From the cell containing the given text, extract its center point as [x, y] coordinate. 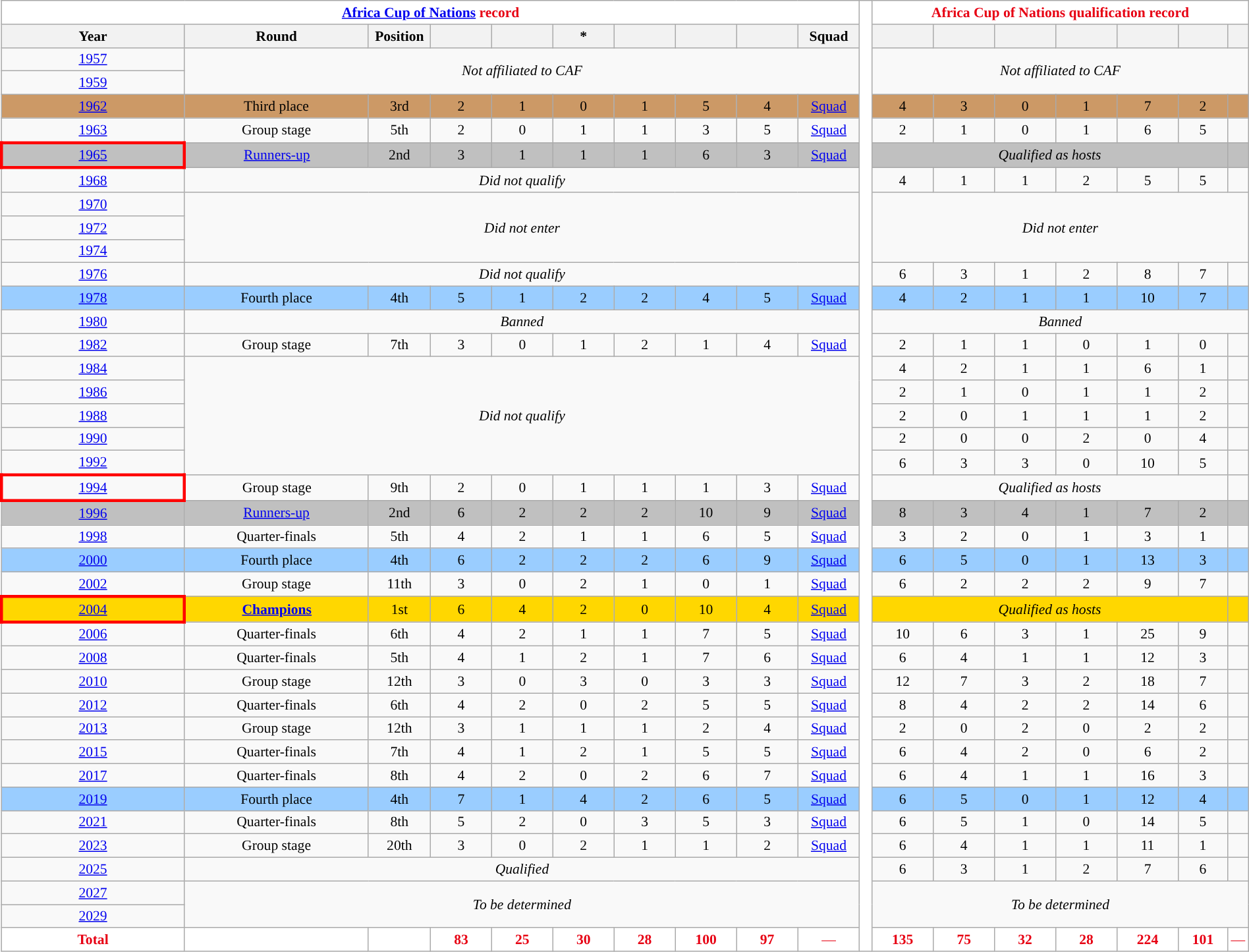
1963 [93, 130]
83 [461, 940]
1998 [93, 537]
1982 [93, 345]
1986 [93, 392]
1st [399, 609]
Round [277, 36]
2025 [93, 870]
135 [902, 940]
Qualified [522, 870]
Africa Cup of Nations record [431, 13]
11th [399, 584]
2023 [93, 846]
Champions [277, 609]
1959 [93, 83]
1972 [93, 228]
2002 [93, 584]
1974 [93, 251]
1996 [93, 513]
* [584, 36]
101 [1203, 940]
2004 [93, 609]
2021 [93, 822]
2000 [93, 561]
3rd [399, 107]
1976 [93, 275]
1990 [93, 439]
9th [399, 488]
100 [706, 940]
Year [93, 36]
Third place [277, 107]
2017 [93, 775]
16 [1148, 775]
2019 [93, 799]
2015 [93, 752]
1984 [93, 369]
30 [584, 940]
2010 [93, 682]
1962 [93, 107]
13 [1148, 561]
97 [767, 940]
Position [399, 36]
32 [1025, 940]
2008 [93, 658]
224 [1148, 940]
Total [93, 940]
18 [1148, 682]
1965 [93, 155]
1992 [93, 462]
Africa Cup of Nations qualification record [1061, 13]
20th [399, 846]
1968 [93, 181]
2027 [93, 893]
1970 [93, 204]
2013 [93, 729]
1988 [93, 416]
75 [964, 940]
2012 [93, 705]
11 [1148, 846]
2029 [93, 916]
1957 [93, 59]
1980 [93, 322]
1978 [93, 298]
1994 [93, 488]
2006 [93, 634]
